For the text-containing cell, return its midpoint in [x, y] coordinate format. 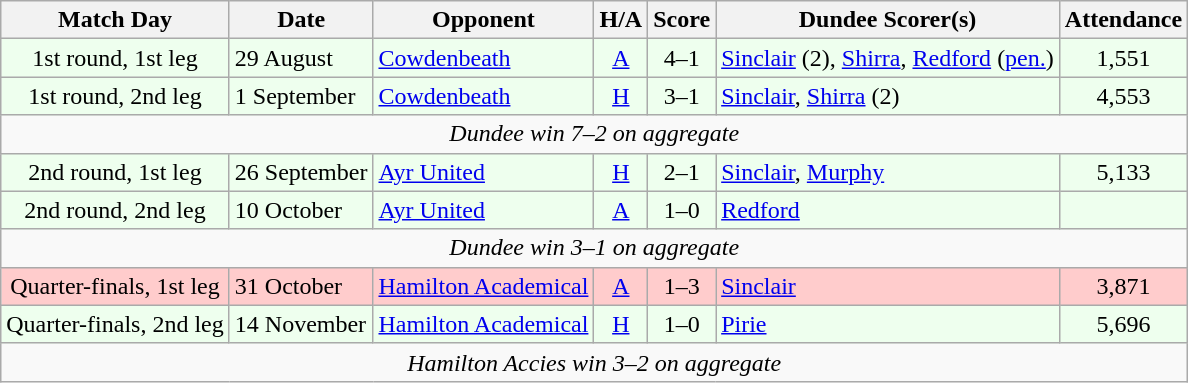
Sinclair (2), Shirra, Redford (pen.) [888, 58]
1,551 [1123, 58]
Dundee win 3–1 on aggregate [594, 248]
5,696 [1123, 324]
Opponent [484, 20]
3,871 [1123, 286]
Score [682, 20]
Redford [888, 210]
Sinclair, Shirra (2) [888, 96]
10 October [301, 210]
2–1 [682, 172]
2nd round, 2nd leg [116, 210]
Dundee Scorer(s) [888, 20]
Quarter-finals, 2nd leg [116, 324]
Quarter-finals, 1st leg [116, 286]
29 August [301, 58]
31 October [301, 286]
Hamilton Accies win 3–2 on aggregate [594, 362]
Pirie [888, 324]
Attendance [1123, 20]
H/A [621, 20]
4,553 [1123, 96]
1st round, 1st leg [116, 58]
Sinclair, Murphy [888, 172]
1 September [301, 96]
3–1 [682, 96]
1st round, 2nd leg [116, 96]
1–3 [682, 286]
26 September [301, 172]
Date [301, 20]
4–1 [682, 58]
Match Day [116, 20]
Dundee win 7–2 on aggregate [594, 134]
5,133 [1123, 172]
14 November [301, 324]
Sinclair [888, 286]
2nd round, 1st leg [116, 172]
